Provide the (x, y) coordinate of the cell's center where the given text is located.  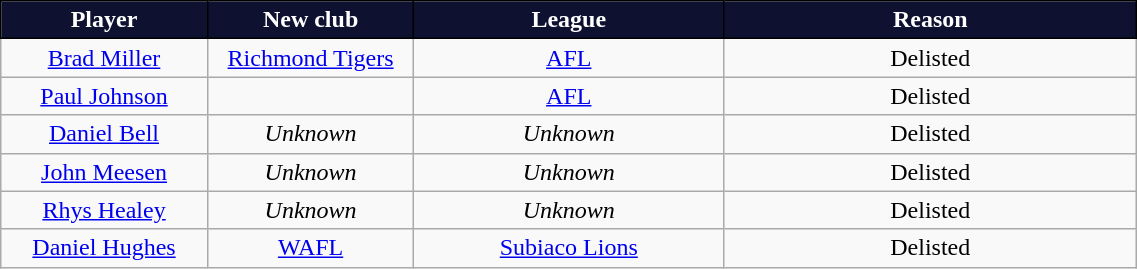
Brad Miller (104, 58)
Paul Johnson (104, 96)
Rhys Healey (104, 210)
Richmond Tigers (310, 58)
John Meesen (104, 172)
Reason (930, 20)
League (569, 20)
Subiaco Lions (569, 248)
Daniel Hughes (104, 248)
Daniel Bell (104, 134)
New club (310, 20)
Player (104, 20)
WAFL (310, 248)
